Pinpoint the cell where the given text exists, returning its [x, y] midpoint coordinate. 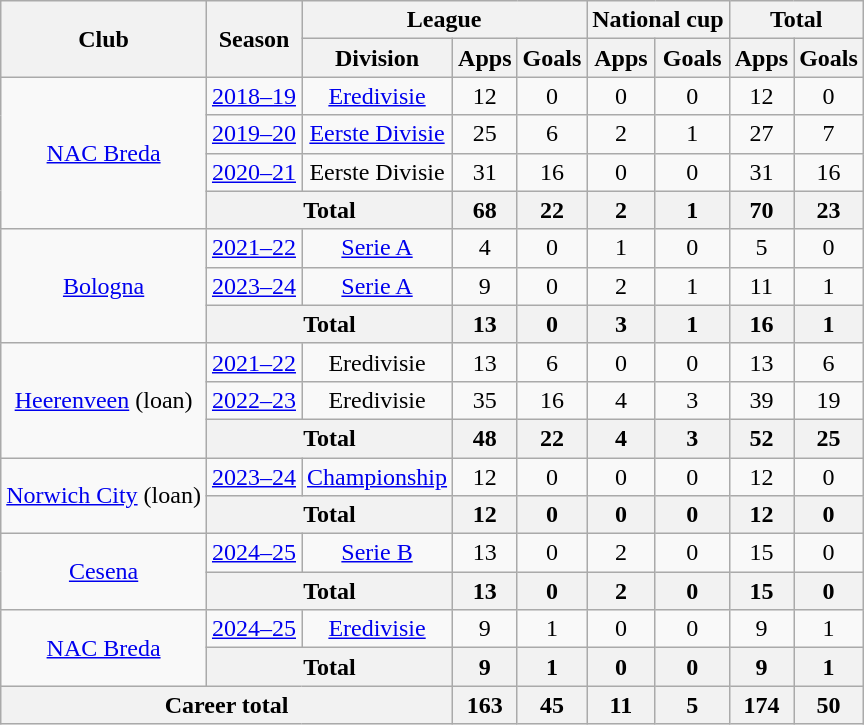
35 [485, 400]
Championship [378, 477]
45 [552, 705]
7 [829, 134]
Season [254, 39]
23 [829, 210]
48 [485, 438]
Cesena [104, 572]
27 [761, 134]
2018–19 [254, 96]
68 [485, 210]
2022–23 [254, 400]
50 [829, 705]
Bologna [104, 286]
2020–21 [254, 172]
National cup [658, 20]
Division [378, 58]
Club [104, 39]
163 [485, 705]
Norwich City (loan) [104, 496]
39 [761, 400]
70 [761, 210]
Serie B [378, 553]
League [444, 20]
52 [761, 438]
174 [761, 705]
2019–20 [254, 134]
Heerenveen (loan) [104, 400]
Career total [227, 705]
19 [829, 400]
